Capture the cell that displays the provided text and extract its (x, y) central coordinate. 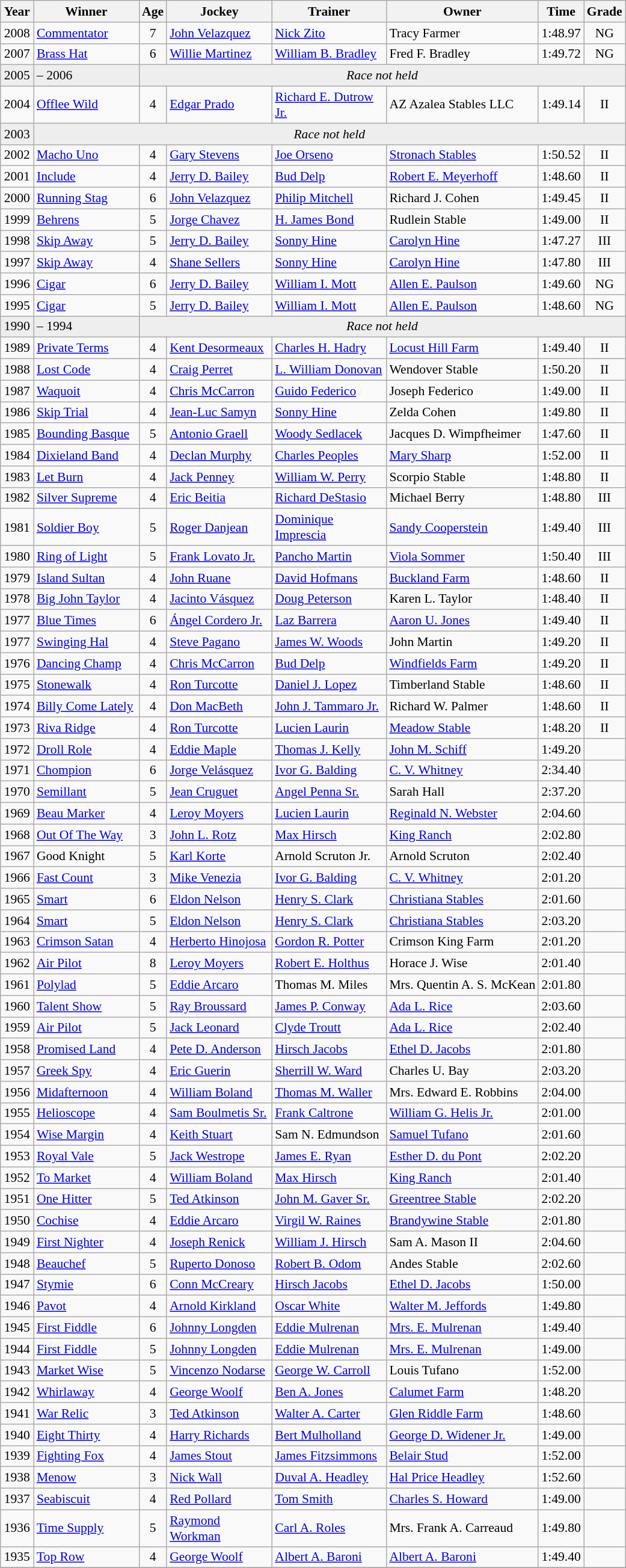
– 2006 (87, 76)
Kent Desormeaux (219, 348)
1956 (17, 1092)
8 (153, 964)
Frank Caltrone (329, 1113)
James Fitzsimmons (329, 1456)
Fighting Fox (87, 1456)
1936 (17, 1528)
2003 (17, 134)
Bert Mulholland (329, 1435)
Stronach Stables (462, 155)
James W. Woods (329, 642)
2005 (17, 76)
1986 (17, 413)
2007 (17, 54)
Doug Peterson (329, 599)
Robert B. Odom (329, 1264)
Jack Penney (219, 477)
Market Wise (87, 1371)
Aaron U. Jones (462, 621)
Sam N. Edmundson (329, 1135)
Don MacBeth (219, 707)
Good Knight (87, 856)
Arnold Scruton Jr. (329, 856)
1964 (17, 921)
Jack Leonard (219, 1028)
1966 (17, 878)
1941 (17, 1413)
Grade (605, 11)
Swinging Hal (87, 642)
John Martin (462, 642)
Rudlein Stable (462, 220)
2000 (17, 198)
Meadow Stable (462, 728)
1984 (17, 455)
William B. Bradley (329, 54)
George D. Widener Jr. (462, 1435)
Sarah Hall (462, 792)
2:04.00 (560, 1092)
Walter A. Carter (329, 1413)
Fast Count (87, 878)
Blue Times (87, 621)
Skip Trial (87, 413)
– 1994 (87, 327)
1954 (17, 1135)
1945 (17, 1328)
1950 (17, 1221)
Beau Marker (87, 814)
Ben A. Jones (329, 1392)
John L. Rotz (219, 835)
1:50.40 (560, 556)
Stymie (87, 1285)
Trainer (329, 11)
Include (87, 177)
Antonio Graell (219, 434)
1:50.00 (560, 1285)
Ray Broussard (219, 1006)
1982 (17, 498)
Raymond Workman (219, 1528)
Midafternoon (87, 1092)
2001 (17, 177)
Menow (87, 1478)
Thomas M. Miles (329, 985)
1942 (17, 1392)
Nick Wall (219, 1478)
1998 (17, 241)
Charles S. Howard (462, 1499)
Buckland Farm (462, 578)
Karen L. Taylor (462, 599)
Robert E. Meyerhoff (462, 177)
1963 (17, 942)
Sam Boulmetis Sr. (219, 1113)
Dancing Champ (87, 663)
Walter M. Jeffords (462, 1306)
1:49.60 (560, 284)
Thomas J. Kelly (329, 749)
Laz Barrera (329, 621)
1:49.45 (560, 198)
Brandywine Stable (462, 1221)
Jack Westrope (219, 1157)
1976 (17, 663)
2:02.80 (560, 835)
1969 (17, 814)
1996 (17, 284)
John M. Gaver Sr. (329, 1199)
Michael Berry (462, 498)
H. James Bond (329, 220)
Semillant (87, 792)
Scorpio Stable (462, 477)
Timberland Stable (462, 685)
Richard W. Palmer (462, 707)
Dixieland Band (87, 455)
1:50.20 (560, 370)
1:48.40 (560, 599)
Brass Hat (87, 54)
Island Sultan (87, 578)
Eight Thirty (87, 1435)
Fred F. Bradley (462, 54)
Daniel J. Lopez (329, 685)
1958 (17, 1050)
1973 (17, 728)
Belair Stud (462, 1456)
Offlee Wild (87, 105)
Greentree Stable (462, 1199)
1952 (17, 1178)
Willie Martinez (219, 54)
1955 (17, 1113)
Running Stag (87, 198)
Andes Stable (462, 1264)
2:02.60 (560, 1264)
Edgar Prado (219, 105)
Jacques D. Wimpfheimer (462, 434)
Top Row (87, 1557)
Private Terms (87, 348)
Mrs. Edward E. Robbins (462, 1092)
Esther D. du Pont (462, 1157)
Glen Riddle Farm (462, 1413)
1979 (17, 578)
Joseph Federico (462, 391)
2004 (17, 105)
Charles Peoples (329, 455)
Pavot (87, 1306)
1:47.27 (560, 241)
Ruperto Donoso (219, 1264)
Droll Role (87, 749)
2:34.40 (560, 770)
Craig Perret (219, 370)
Frank Lovato Jr. (219, 556)
Royal Vale (87, 1157)
Wendover Stable (462, 370)
Harry Richards (219, 1435)
1959 (17, 1028)
Pete D. Anderson (219, 1050)
Louis Tufano (462, 1371)
1:50.52 (560, 155)
7 (153, 33)
1999 (17, 220)
Charles H. Hadry (329, 348)
Whirlaway (87, 1392)
1960 (17, 1006)
Out Of The Way (87, 835)
1970 (17, 792)
James E. Ryan (329, 1157)
1975 (17, 685)
William G. Helis Jr. (462, 1113)
First Nighter (87, 1242)
James P. Conway (329, 1006)
Viola Sommer (462, 556)
Tracy Farmer (462, 33)
2:03.60 (560, 1006)
Commentator (87, 33)
Tom Smith (329, 1499)
1965 (17, 899)
Red Pollard (219, 1499)
Promised Land (87, 1050)
Stonewalk (87, 685)
George W. Carroll (329, 1371)
1953 (17, 1157)
1939 (17, 1456)
Time (560, 11)
Steve Pagano (219, 642)
L. William Donovan (329, 370)
Guido Federico (329, 391)
1:48.97 (560, 33)
1978 (17, 599)
1937 (17, 1499)
1988 (17, 370)
Chompion (87, 770)
Gary Stevens (219, 155)
1995 (17, 306)
Waquoit (87, 391)
Time Supply (87, 1528)
Wise Margin (87, 1135)
Billy Come Lately (87, 707)
1:47.80 (560, 263)
Richard E. Dutrow Jr. (329, 105)
John M. Schiff (462, 749)
1938 (17, 1478)
Shane Sellers (219, 263)
Robert E. Holthus (329, 964)
Keith Stuart (219, 1135)
1974 (17, 707)
To Market (87, 1178)
Mike Venezia (219, 878)
1948 (17, 1264)
Jorge Chavez (219, 220)
Richard DeStasio (329, 498)
Thomas M. Waller (329, 1092)
Silver Supreme (87, 498)
Vincenzo Nodarse (219, 1371)
Cochise (87, 1221)
William J. Hirsch (329, 1242)
1997 (17, 263)
Ángel Cordero Jr. (219, 621)
1962 (17, 964)
Macho Uno (87, 155)
Clyde Troutt (329, 1028)
Behrens (87, 220)
Arnold Kirkland (219, 1306)
Joe Orseno (329, 155)
Soldier Boy (87, 527)
John J. Tammaro Jr. (329, 707)
Riva Ridge (87, 728)
Jacinto Vásquez (219, 599)
Greek Spy (87, 1071)
Jean-Luc Samyn (219, 413)
Bounding Basque (87, 434)
Windfields Farm (462, 663)
Eddie Maple (219, 749)
1:49.72 (560, 54)
Ring of Light (87, 556)
Horace J. Wise (462, 964)
David Hofmans (329, 578)
1:47.60 (560, 434)
Nick Zito (329, 33)
Big John Taylor (87, 599)
Sherrill W. Ward (329, 1071)
Joseph Renick (219, 1242)
1981 (17, 527)
Declan Murphy (219, 455)
Carl A. Roles (329, 1528)
Eric Beitia (219, 498)
Angel Penna Sr. (329, 792)
Richard J. Cohen (462, 198)
Crimson Satan (87, 942)
1985 (17, 434)
Dominique Imprescia (329, 527)
Reginald N. Webster (462, 814)
Sam A. Mason II (462, 1242)
1967 (17, 856)
Philip Mitchell (329, 198)
1949 (17, 1242)
1987 (17, 391)
Duval A. Headley (329, 1478)
Mrs. Quentin A. S. McKean (462, 985)
Winner (87, 11)
One Hitter (87, 1199)
1961 (17, 985)
1951 (17, 1199)
Locust Hill Farm (462, 348)
1947 (17, 1285)
William W. Perry (329, 477)
AZ Azalea Stables LLC (462, 105)
Eric Guerin (219, 1071)
Sandy Cooperstein (462, 527)
1972 (17, 749)
Jorge Velásquez (219, 770)
2:37.20 (560, 792)
1968 (17, 835)
Helioscope (87, 1113)
Arnold Scruton (462, 856)
Woody Sedlacek (329, 434)
1957 (17, 1071)
War Relic (87, 1413)
Charles U. Bay (462, 1071)
Conn McCreary (219, 1285)
Hal Price Headley (462, 1478)
Karl Korte (219, 856)
1:52.60 (560, 1478)
Mary Sharp (462, 455)
1990 (17, 327)
Let Burn (87, 477)
Samuel Tufano (462, 1135)
1980 (17, 556)
Pancho Martin (329, 556)
Seabiscuit (87, 1499)
Year (17, 11)
2:01.00 (560, 1113)
Age (153, 11)
1946 (17, 1306)
1:49.14 (560, 105)
John Ruane (219, 578)
Jockey (219, 11)
Crimson King Farm (462, 942)
Oscar White (329, 1306)
Zelda Cohen (462, 413)
Jean Cruguet (219, 792)
1944 (17, 1349)
Beauchef (87, 1264)
Virgil W. Raines (329, 1221)
Calumet Farm (462, 1392)
1940 (17, 1435)
1971 (17, 770)
Gordon R. Potter (329, 942)
James Stout (219, 1456)
Mrs. Frank A. Carreaud (462, 1528)
1943 (17, 1371)
1989 (17, 348)
2008 (17, 33)
Owner (462, 11)
Lost Code (87, 370)
Polylad (87, 985)
1935 (17, 1557)
2002 (17, 155)
Herberto Hinojosa (219, 942)
Roger Danjean (219, 527)
Talent Show (87, 1006)
1983 (17, 477)
